Detect which cell encompasses the target text, then output its [X, Y] center coordinate. 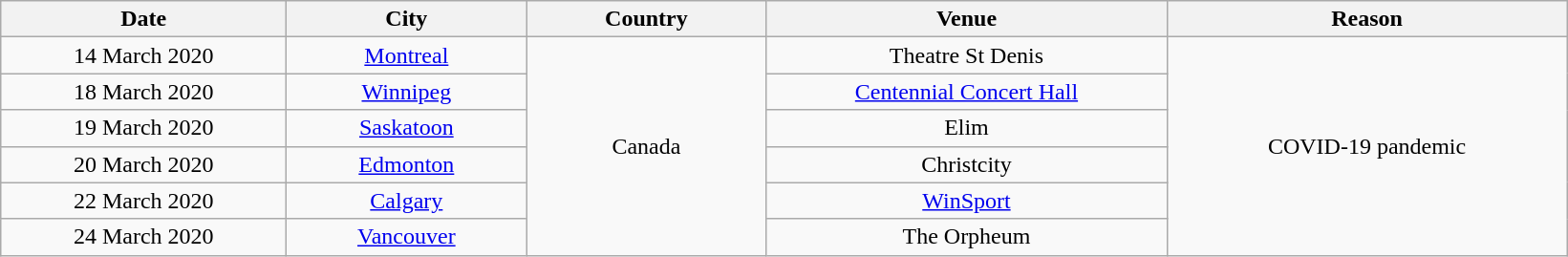
Canada [646, 146]
Country [646, 19]
Saskatoon [407, 128]
Edmonton [407, 164]
The Orpheum [967, 237]
14 March 2020 [143, 55]
Date [143, 19]
COVID-19 pandemic [1366, 146]
24 March 2020 [143, 237]
22 March 2020 [143, 201]
WinSport [967, 201]
Christcity [967, 164]
20 March 2020 [143, 164]
Vancouver [407, 237]
City [407, 19]
Venue [967, 19]
Reason [1366, 19]
18 March 2020 [143, 92]
Calgary [407, 201]
Theatre St Denis [967, 55]
Montreal [407, 55]
Winnipeg [407, 92]
19 March 2020 [143, 128]
Elim [967, 128]
Centennial Concert Hall [967, 92]
